For the text-containing cell, return its midpoint in [x, y] coordinate format. 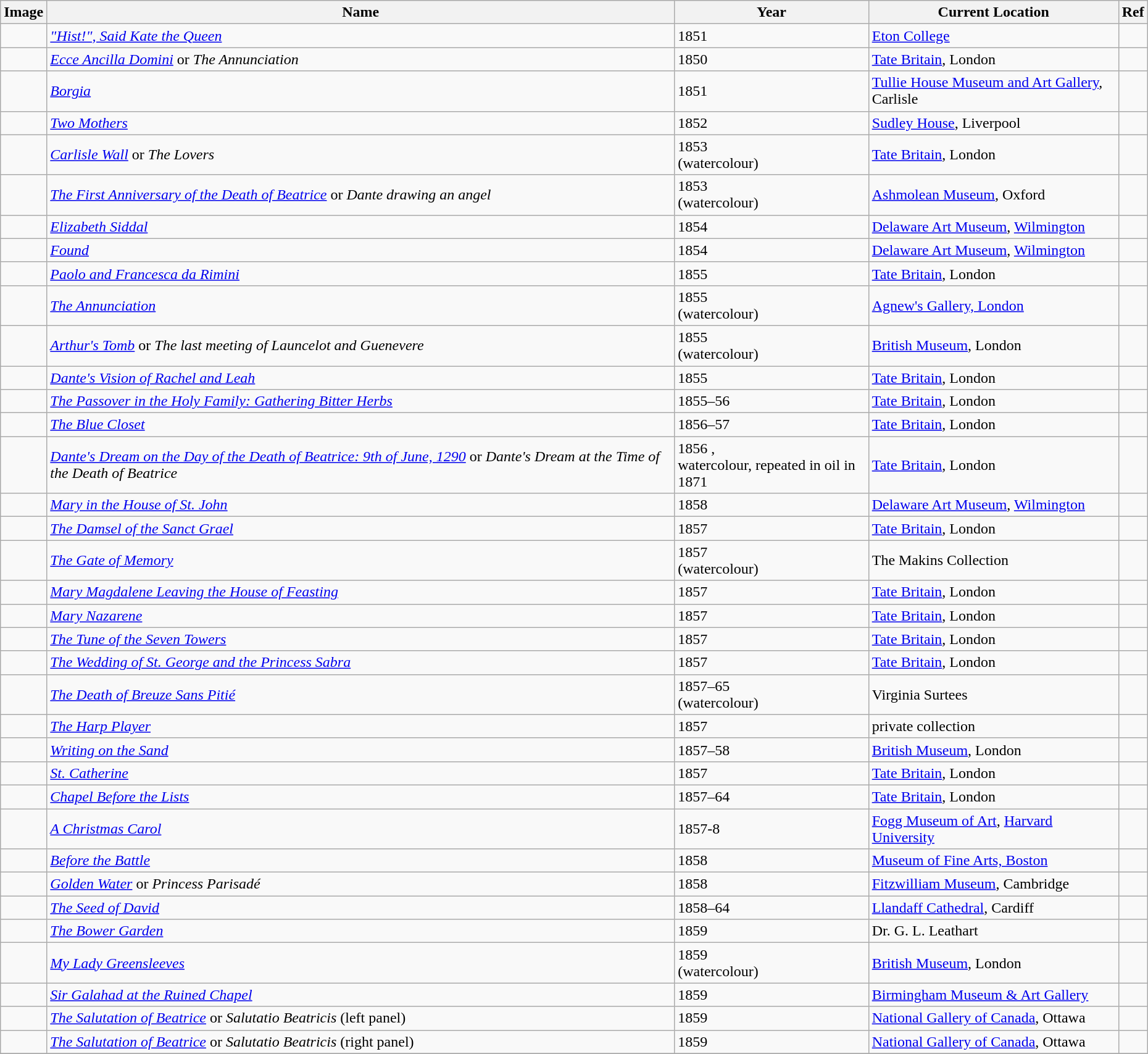
Elizabeth Siddal [360, 227]
1850 [772, 59]
The Annunciation [360, 305]
Year [772, 12]
Sudley House, Liverpool [994, 123]
Mary in the House of St. John [360, 505]
Museum of Fine Arts, Boston [994, 861]
Name [360, 12]
The Bower Garden [360, 931]
Ecce Ancilla Domini or The Annunciation [360, 59]
Fitzwilliam Museum, Cambridge [994, 884]
1858–64 [772, 908]
The Salutation of Beatrice or Salutatio Beatricis (right panel) [360, 1042]
Current Location [994, 12]
Llandaff Cathedral, Cardiff [994, 908]
Writing on the Sand [360, 750]
The Passover in the Holy Family: Gathering Bitter Herbs [360, 401]
Before the Battle [360, 861]
The Death of Breuze Sans Pitié [360, 694]
1857–58 [772, 750]
1857 (watercolour) [772, 561]
The Seed of David [360, 908]
Virginia Surtees [994, 694]
Sir Galahad at the Ruined Chapel [360, 995]
1857–64 [772, 797]
"Hist!", Said Kate the Queen [360, 36]
Paolo and Francesca da Rimini [360, 274]
Eton College [994, 36]
Two Mothers [360, 123]
The First Anniversary of the Death of Beatrice or Dante drawing an angel [360, 195]
Mary Nazarene [360, 616]
The Harp Player [360, 726]
Tullie House Museum and Art Gallery, Carlisle [994, 91]
St. Catherine [360, 773]
Image [23, 12]
1857–65 (watercolour) [772, 694]
A Christmas Carol [360, 829]
Arthur's Tomb or The last meeting of Launcelot and Guenevere [360, 346]
Found [360, 250]
Borgia [360, 91]
The Makins Collection [994, 561]
Golden Water or Princess Parisadé [360, 884]
1855–56 [772, 401]
Carlisle Wall or The Lovers [360, 154]
The Tune of the Seven Towers [360, 639]
Dante's Dream on the Day of the Death of Beatrice: 9th of June, 1290 or Dante's Dream at the Time of the Death of Beatrice [360, 465]
Birmingham Museum & Art Gallery [994, 995]
1856 , watercolour, repeated in oil in 1871 [772, 465]
1859 (watercolour) [772, 963]
The Gate of Memory [360, 561]
Chapel Before the Lists [360, 797]
The Blue Closet [360, 425]
1852 [772, 123]
The Damsel of the Sanct Grael [360, 529]
The Salutation of Beatrice or Salutatio Beatricis (left panel) [360, 1018]
Ref [1133, 12]
My Lady Greensleeves [360, 963]
1857-8 [772, 829]
Dante's Vision of Rachel and Leah [360, 377]
Fogg Museum of Art, Harvard University [994, 829]
private collection [994, 726]
Agnew's Gallery, London [994, 305]
The Wedding of St. George and the Princess Sabra [360, 663]
Mary Magdalene Leaving the House of Feasting [360, 592]
Ashmolean Museum, Oxford [994, 195]
Dr. G. L. Leathart [994, 931]
1856–57 [772, 425]
